Determine the [x, y] coordinate at the center of the cell enclosing the given text.  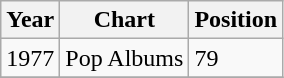
Chart [124, 20]
79 [236, 58]
Position [236, 20]
Year [30, 20]
1977 [30, 58]
Pop Albums [124, 58]
